Locate the cell with the specified text and output its (x, y) center coordinate. 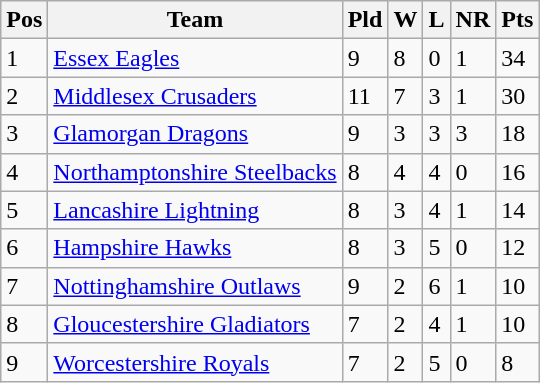
NR (473, 20)
Hampshire Hawks (195, 248)
Middlesex Crusaders (195, 96)
Team (195, 20)
Worcestershire Royals (195, 362)
12 (518, 248)
L (436, 20)
Northamptonshire Steelbacks (195, 172)
W (406, 20)
Glamorgan Dragons (195, 134)
14 (518, 210)
Nottinghamshire Outlaws (195, 286)
Essex Eagles (195, 58)
18 (518, 134)
16 (518, 172)
Pld (365, 20)
34 (518, 58)
11 (365, 96)
Lancashire Lightning (195, 210)
Pts (518, 20)
30 (518, 96)
Pos (24, 20)
Gloucestershire Gladiators (195, 324)
